Determine the (x, y) coordinate at the center of the cell enclosing the given text.  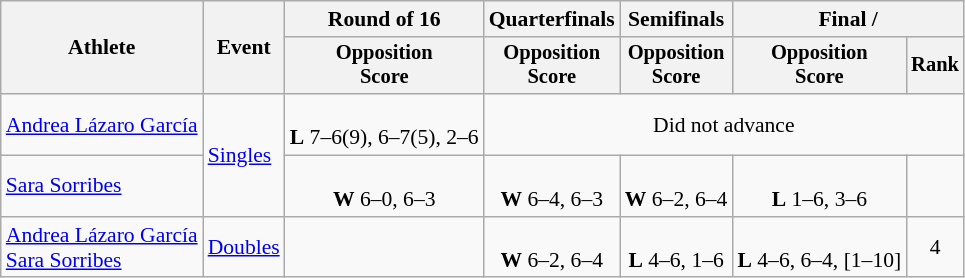
Doubles (244, 248)
4 (935, 248)
Event (244, 48)
Rank (935, 66)
W 6–0, 6–3 (384, 186)
Semifinals (676, 19)
Sara Sorribes (102, 186)
L 4–6, 6–4, [1–10] (819, 248)
Quarterfinals (552, 19)
Andrea Lázaro GarcíaSara Sorribes (102, 248)
L 7–6(9), 6–7(5), 2–6 (384, 124)
Round of 16 (384, 19)
Singles (244, 155)
Final / (848, 19)
L 1–6, 3–6 (819, 186)
Did not advance (724, 124)
Athlete (102, 48)
W 6–4, 6–3 (552, 186)
L 4–6, 1–6 (676, 248)
Andrea Lázaro García (102, 124)
